Scan for the cell matching the given text and deliver its (X, Y) coordinate at center. 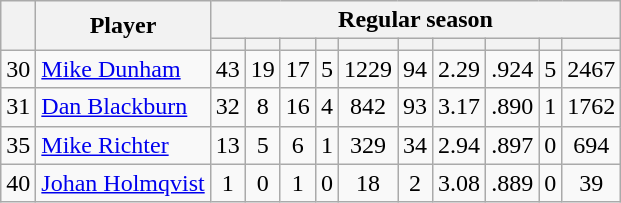
2467 (592, 69)
35 (18, 145)
.889 (512, 183)
18 (368, 183)
34 (416, 145)
2 (416, 183)
Mike Richter (123, 145)
94 (416, 69)
1229 (368, 69)
43 (228, 69)
8 (262, 107)
Johan Holmqvist (123, 183)
3.08 (460, 183)
2.29 (460, 69)
30 (18, 69)
6 (298, 145)
19 (262, 69)
39 (592, 183)
Player (123, 26)
Regular season (416, 20)
13 (228, 145)
16 (298, 107)
1762 (592, 107)
40 (18, 183)
93 (416, 107)
3.17 (460, 107)
17 (298, 69)
32 (228, 107)
694 (592, 145)
2.94 (460, 145)
842 (368, 107)
.924 (512, 69)
329 (368, 145)
.890 (512, 107)
4 (326, 107)
.897 (512, 145)
Mike Dunham (123, 69)
Dan Blackburn (123, 107)
31 (18, 107)
